Identify which cell holds the provided text, then report its [x, y] central coordinate. 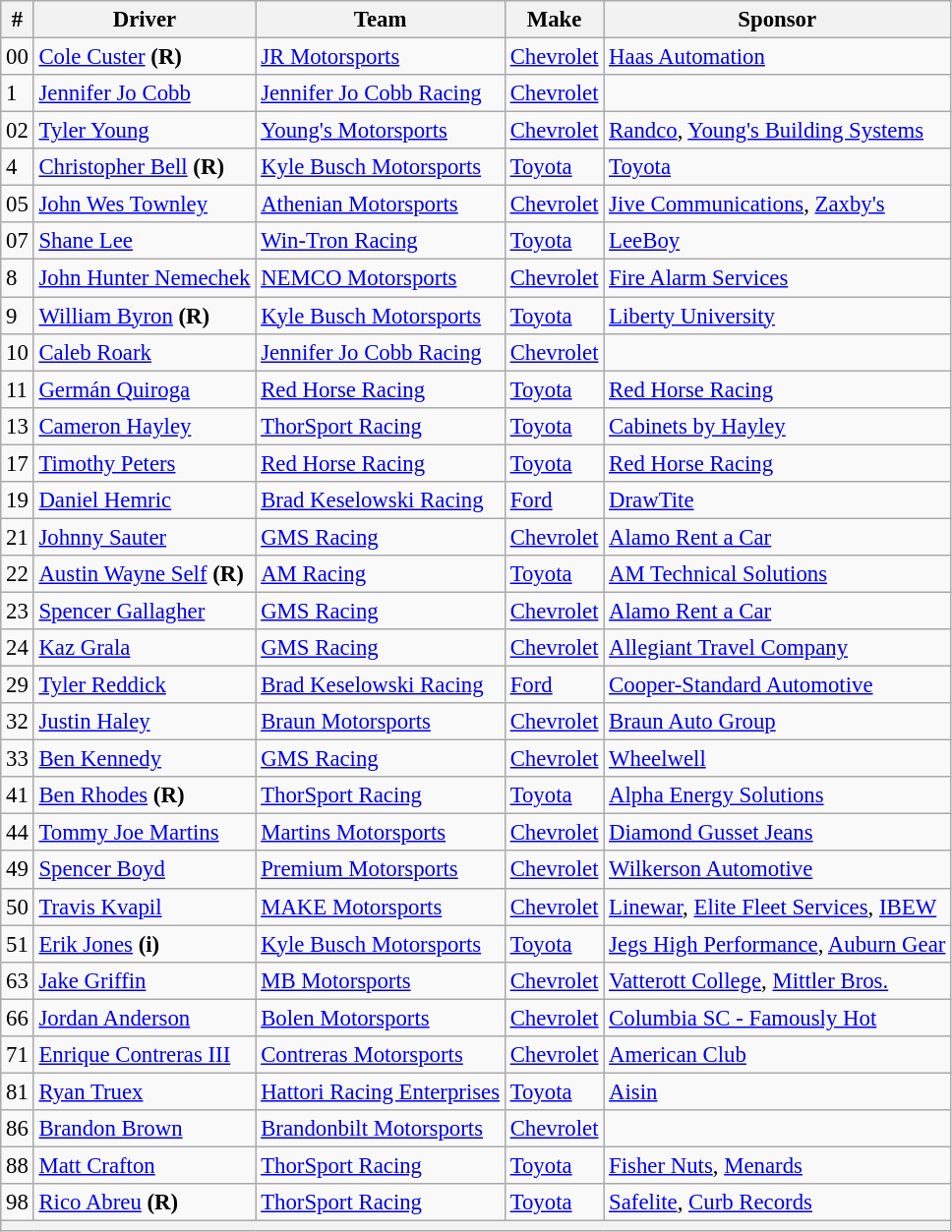
23 [18, 611]
JR Motorsports [381, 57]
MB Motorsports [381, 980]
17 [18, 463]
Travis Kvapil [145, 907]
Aisin [777, 1091]
John Hunter Nemechek [145, 278]
32 [18, 722]
Alpha Energy Solutions [777, 795]
Columbia SC - Famously Hot [777, 1018]
Sponsor [777, 20]
21 [18, 537]
13 [18, 426]
MAKE Motorsports [381, 907]
Safelite, Curb Records [777, 1203]
AM Technical Solutions [777, 574]
Tyler Reddick [145, 685]
Daniel Hemric [145, 500]
Young's Motorsports [381, 131]
Driver [145, 20]
Hattori Racing Enterprises [381, 1091]
Athenian Motorsports [381, 205]
19 [18, 500]
05 [18, 205]
Tyler Young [145, 131]
86 [18, 1129]
William Byron (R) [145, 316]
66 [18, 1018]
33 [18, 759]
41 [18, 795]
Ryan Truex [145, 1091]
9 [18, 316]
88 [18, 1165]
Germán Quiroga [145, 389]
Bolen Motorsports [381, 1018]
07 [18, 241]
22 [18, 574]
Diamond Gusset Jeans [777, 833]
Fire Alarm Services [777, 278]
51 [18, 944]
Cooper-Standard Automotive [777, 685]
02 [18, 131]
1 [18, 93]
Jive Communications, Zaxby's [777, 205]
Allegiant Travel Company [777, 648]
Team [381, 20]
Brandonbilt Motorsports [381, 1129]
AM Racing [381, 574]
Win-Tron Racing [381, 241]
Contreras Motorsports [381, 1055]
Kaz Grala [145, 648]
Cole Custer (R) [145, 57]
98 [18, 1203]
Spencer Gallagher [145, 611]
American Club [777, 1055]
Brandon Brown [145, 1129]
Tommy Joe Martins [145, 833]
Cabinets by Hayley [777, 426]
Liberty University [777, 316]
81 [18, 1091]
John Wes Townley [145, 205]
00 [18, 57]
49 [18, 870]
Jennifer Jo Cobb [145, 93]
Ben Kennedy [145, 759]
Shane Lee [145, 241]
DrawTite [777, 500]
NEMCO Motorsports [381, 278]
Christopher Bell (R) [145, 167]
Caleb Roark [145, 352]
Austin Wayne Self (R) [145, 574]
Jordan Anderson [145, 1018]
71 [18, 1055]
Matt Crafton [145, 1165]
Wheelwell [777, 759]
Jake Griffin [145, 980]
29 [18, 685]
Make [554, 20]
63 [18, 980]
Fisher Nuts, Menards [777, 1165]
Enrique Contreras III [145, 1055]
44 [18, 833]
Linewar, Elite Fleet Services, IBEW [777, 907]
Haas Automation [777, 57]
# [18, 20]
Braun Motorsports [381, 722]
Wilkerson Automotive [777, 870]
Spencer Boyd [145, 870]
Martins Motorsports [381, 833]
11 [18, 389]
24 [18, 648]
Randco, Young's Building Systems [777, 131]
Cameron Hayley [145, 426]
LeeBoy [777, 241]
Johnny Sauter [145, 537]
Rico Abreu (R) [145, 1203]
Braun Auto Group [777, 722]
Timothy Peters [145, 463]
10 [18, 352]
Premium Motorsports [381, 870]
Ben Rhodes (R) [145, 795]
Erik Jones (i) [145, 944]
4 [18, 167]
50 [18, 907]
Jegs High Performance, Auburn Gear [777, 944]
Justin Haley [145, 722]
Vatterott College, Mittler Bros. [777, 980]
8 [18, 278]
